Pinpoint the cell where the given text exists, returning its [X, Y] midpoint coordinate. 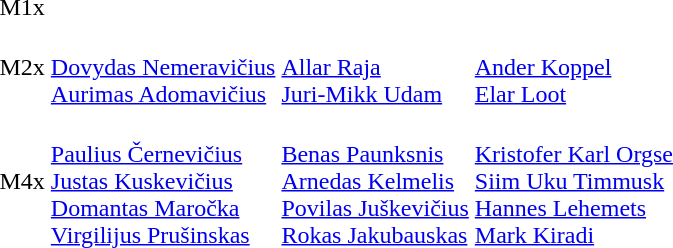
Allar RajaJuri-Mikk Udam [375, 67]
Dovydas NemeravičiusAurimas Adomavičius [163, 67]
